Provide the [x, y] coordinate of the cell's center where the given text is located.  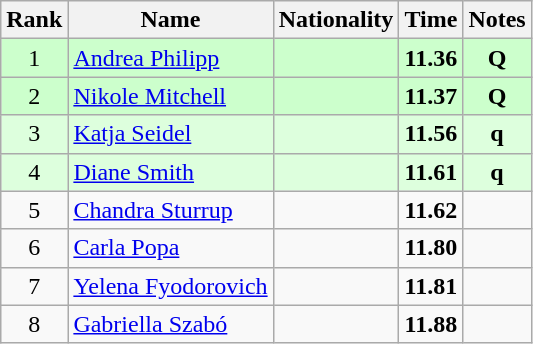
Rank [34, 20]
Time [431, 20]
Nationality [336, 20]
Andrea Philipp [170, 58]
Name [170, 20]
11.62 [431, 210]
11.37 [431, 96]
Notes [497, 20]
11.56 [431, 134]
11.81 [431, 286]
11.36 [431, 58]
Chandra Sturrup [170, 210]
5 [34, 210]
11.80 [431, 248]
Diane Smith [170, 172]
2 [34, 96]
Katja Seidel [170, 134]
8 [34, 324]
7 [34, 286]
Yelena Fyodorovich [170, 286]
4 [34, 172]
11.61 [431, 172]
11.88 [431, 324]
Gabriella Szabó [170, 324]
3 [34, 134]
1 [34, 58]
Carla Popa [170, 248]
Nikole Mitchell [170, 96]
6 [34, 248]
